Locate the cell with the specified text and output its [X, Y] center coordinate. 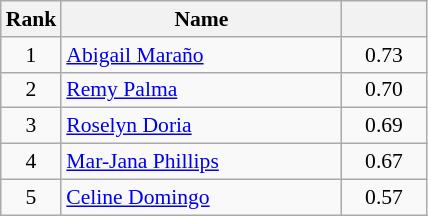
Rank [32, 19]
0.73 [384, 55]
0.67 [384, 162]
5 [32, 197]
0.69 [384, 126]
3 [32, 126]
Roselyn Doria [201, 126]
Remy Palma [201, 90]
Abigail Maraño [201, 55]
1 [32, 55]
2 [32, 90]
0.57 [384, 197]
0.70 [384, 90]
Celine Domingo [201, 197]
Mar-Jana Phillips [201, 162]
Name [201, 19]
4 [32, 162]
